Return (X, Y) of the center of cell containing provided text 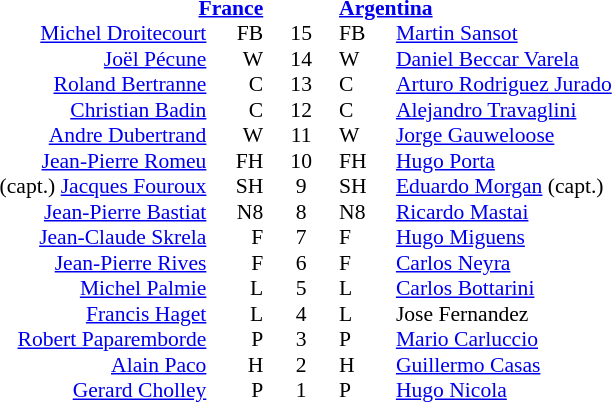
10 (301, 161)
5 (301, 289)
6 (301, 263)
4 (301, 314)
8 (301, 212)
15 (301, 33)
7 (301, 237)
13 (301, 85)
9 (301, 187)
2 (301, 365)
3 (301, 339)
11 (301, 135)
14 (301, 59)
12 (301, 110)
